Return [X, Y] of the center of cell containing provided text 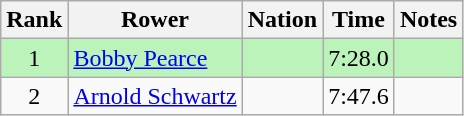
7:47.6 [359, 96]
1 [34, 58]
Time [359, 20]
Bobby Pearce [155, 58]
Rower [155, 20]
Nation [282, 20]
2 [34, 96]
Rank [34, 20]
Arnold Schwartz [155, 96]
Notes [428, 20]
7:28.0 [359, 58]
